Extract the [X, Y] coordinate from the center of the cell holding the provided text.  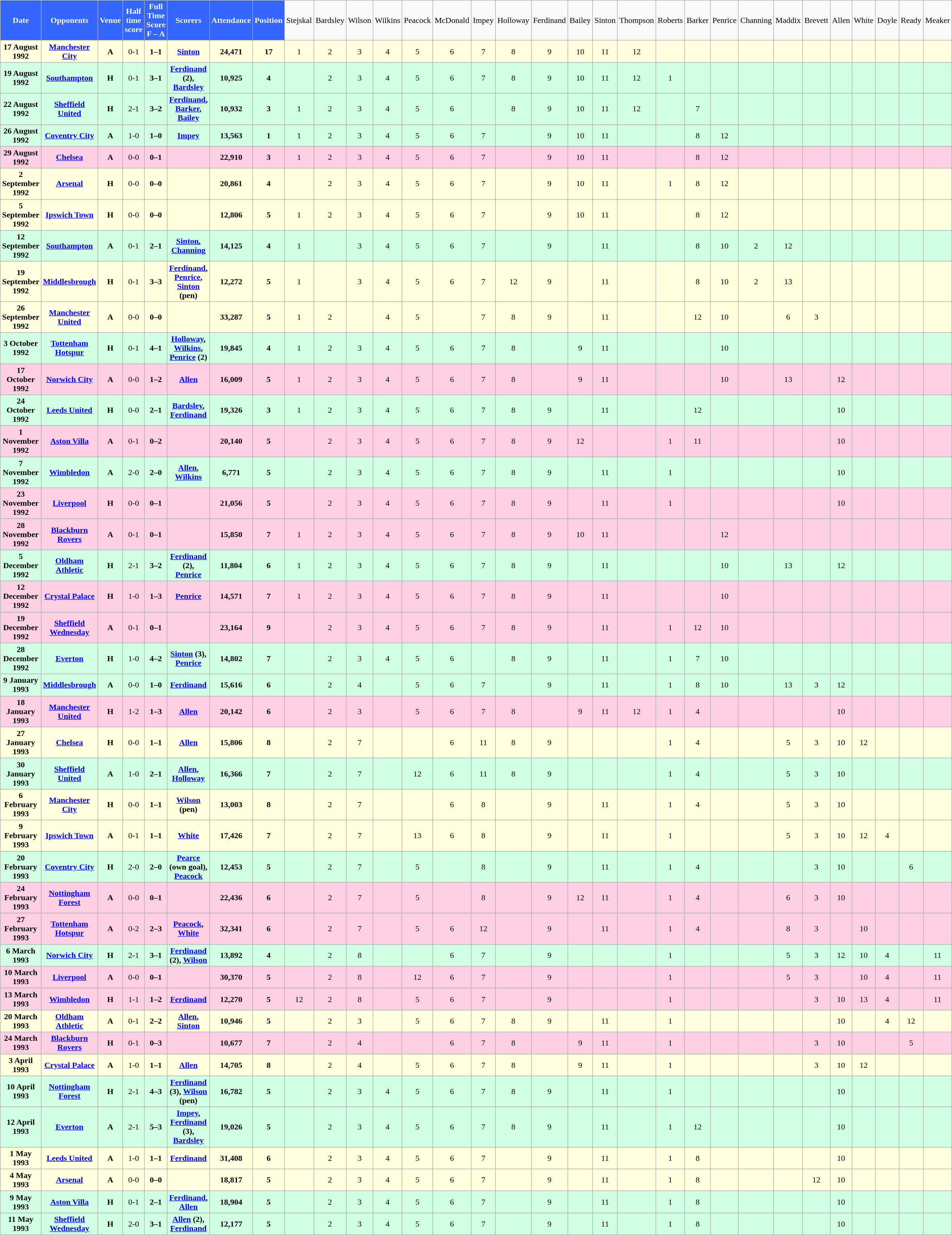
14,571 [231, 596]
10,932 [231, 109]
15,850 [231, 534]
19 December 1992 [21, 627]
6,771 [231, 472]
4–2 [156, 658]
Scorers [188, 20]
3–3 [156, 281]
12 September 1992 [21, 246]
Doyle [887, 20]
Wilson [359, 20]
28 December 1992 [21, 658]
Pearce (own goal), Peacock [188, 866]
17 October 1992 [21, 379]
Channing [756, 20]
4 May 1993 [21, 1180]
19 September 1992 [21, 281]
20 February 1993 [21, 866]
Ready [911, 20]
Date [21, 20]
3 April 1993 [21, 1065]
12 December 1992 [21, 596]
Holloway [513, 20]
13,003 [231, 804]
20,142 [231, 711]
30 January 1993 [21, 773]
10,677 [231, 1043]
1 November 1992 [21, 441]
10 April 1993 [21, 1091]
McDonald [452, 20]
1-2 [134, 711]
Ferdinand, Penrice, Sinton (pen) [188, 281]
14,802 [231, 658]
15,616 [231, 685]
27 February 1993 [21, 929]
Stejskal [299, 20]
12,177 [231, 1224]
Wilson (pen) [188, 804]
10,925 [231, 78]
19,845 [231, 348]
Peacock, White [188, 929]
11,804 [231, 565]
17,426 [231, 835]
24 February 1993 [21, 898]
24,471 [231, 51]
16,366 [231, 773]
17 August 1992 [21, 51]
22 August 1992 [21, 109]
0–2 [156, 441]
10 March 1993 [21, 977]
19,026 [231, 1127]
5 September 1992 [21, 215]
30,370 [231, 977]
2–3 [156, 929]
7 November 1992 [21, 472]
Ferdinand, Allen [188, 1202]
18,817 [231, 1180]
31,408 [231, 1158]
26 September 1992 [21, 317]
14,705 [231, 1065]
Thompson [637, 20]
Half time score [134, 20]
Bailey [580, 20]
1-1 [134, 999]
4–1 [156, 348]
22,436 [231, 898]
2–2 [156, 1021]
Meaker [937, 20]
Ferdinand (2), Bardsley [188, 78]
11 May 1993 [21, 1224]
9 January 1993 [21, 685]
Ferdinand (2), Penrice [188, 565]
12,272 [231, 281]
Bardsley, Ferdinand [188, 410]
Venue [110, 20]
10,946 [231, 1021]
Ferdinand (2), Wilson [188, 955]
Allen, Holloway [188, 773]
6 March 1993 [21, 955]
Allen, Sinton [188, 1021]
18,904 [231, 1202]
20,861 [231, 184]
12,453 [231, 866]
17 [269, 51]
16,782 [231, 1091]
Sinton, Channing [188, 246]
33,287 [231, 317]
32,341 [231, 929]
Peacock [417, 20]
Impey, Ferdinand (3), Bardsley [188, 1127]
Sinton (3), Penrice [188, 658]
20,140 [231, 441]
23 November 1992 [21, 503]
Wilkins [387, 20]
28 November 1992 [21, 534]
0-2 [134, 929]
13,563 [231, 136]
Brevett [816, 20]
9 February 1993 [21, 835]
Opponents [69, 20]
0–3 [156, 1043]
12 April 1993 [21, 1127]
5–3 [156, 1127]
21,056 [231, 503]
27 January 1993 [21, 742]
Roberts [670, 20]
3 October 1992 [21, 348]
13,892 [231, 955]
Holloway, Wilkins, Penrice (2) [188, 348]
19 August 1992 [21, 78]
29 August 1992 [21, 157]
22,910 [231, 157]
15,806 [231, 742]
Full Time ScoreF – A [156, 20]
Ferdinand, Barker, Bailey [188, 109]
Allen, Wilkins [188, 472]
Allen (2), Ferdinand [188, 1224]
2 September 1992 [21, 184]
Barker [697, 20]
Position [269, 20]
12,270 [231, 999]
9 May 1993 [21, 1202]
24 October 1992 [21, 410]
Attendance [231, 20]
20 March 1993 [21, 1021]
19,326 [231, 410]
18 January 1993 [21, 711]
5 December 1992 [21, 565]
14,125 [231, 246]
16,009 [231, 379]
13 March 1993 [21, 999]
4–3 [156, 1091]
Ferdinand (3), Wilson (pen) [188, 1091]
1 May 1993 [21, 1158]
24 March 1993 [21, 1043]
12,806 [231, 215]
26 August 1992 [21, 136]
Maddix [788, 20]
23,164 [231, 627]
Bardsley [330, 20]
6 February 1993 [21, 804]
